Return [x, y] of the center of cell containing provided text 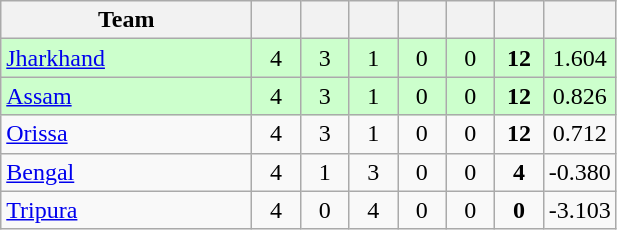
Assam [126, 96]
-0.380 [580, 172]
-3.103 [580, 210]
0.712 [580, 134]
1.604 [580, 58]
Orissa [126, 134]
Tripura [126, 210]
Jharkhand [126, 58]
Team [126, 20]
Bengal [126, 172]
0.826 [580, 96]
